Extract the [x, y] coordinate from the center of the cell holding the provided text.  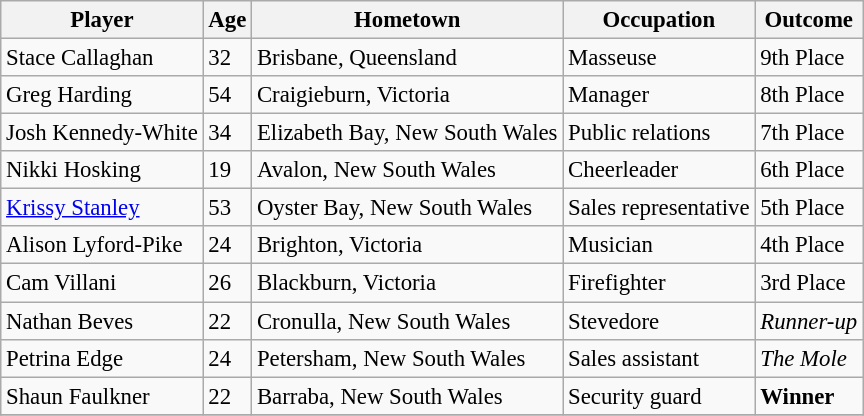
4th Place [809, 245]
Oyster Bay, New South Wales [408, 208]
Shaun Faulkner [102, 396]
The Mole [809, 358]
3rd Place [809, 283]
54 [228, 95]
Winner [809, 396]
Nathan Beves [102, 321]
19 [228, 170]
32 [228, 58]
Petrina Edge [102, 358]
Cam Villani [102, 283]
Greg Harding [102, 95]
Outcome [809, 20]
Runner-up [809, 321]
Brisbane, Queensland [408, 58]
9th Place [809, 58]
Petersham, New South Wales [408, 358]
Sales assistant [659, 358]
Barraba, New South Wales [408, 396]
Manager [659, 95]
Age [228, 20]
Sales representative [659, 208]
5th Place [809, 208]
Craigieburn, Victoria [408, 95]
Musician [659, 245]
Josh Kennedy-White [102, 133]
53 [228, 208]
Nikki Hosking [102, 170]
Avalon, New South Wales [408, 170]
6th Place [809, 170]
Firefighter [659, 283]
Hometown [408, 20]
Krissy Stanley [102, 208]
Cheerleader [659, 170]
Player [102, 20]
Brighton, Victoria [408, 245]
Blackburn, Victoria [408, 283]
8th Place [809, 95]
34 [228, 133]
Elizabeth Bay, New South Wales [408, 133]
Alison Lyford-Pike [102, 245]
Stevedore [659, 321]
Cronulla, New South Wales [408, 321]
Stace Callaghan [102, 58]
Public relations [659, 133]
7th Place [809, 133]
Masseuse [659, 58]
Occupation [659, 20]
26 [228, 283]
Security guard [659, 396]
